Return the (X, Y) coordinate for the center point of the cell that contains the specified text.  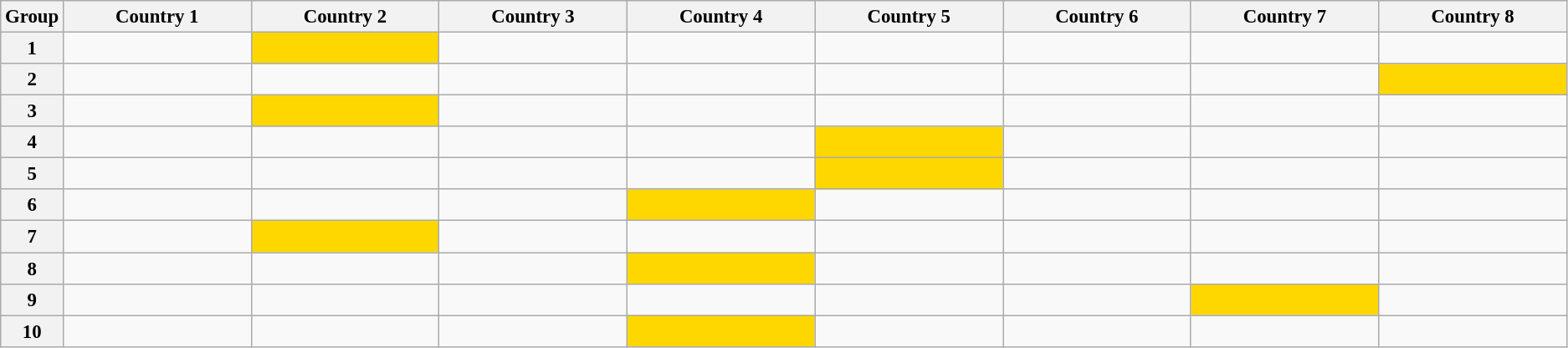
10 (32, 331)
Country 6 (1098, 17)
2 (32, 79)
Country 8 (1473, 17)
Country 5 (909, 17)
Country 3 (534, 17)
3 (32, 111)
4 (32, 142)
5 (32, 174)
1 (32, 49)
9 (32, 299)
Country 4 (721, 17)
Country 7 (1285, 17)
Group (32, 17)
7 (32, 237)
Country 2 (345, 17)
6 (32, 205)
8 (32, 269)
Country 1 (157, 17)
